Determine the [x, y] coordinate at the center of the cell enclosing the given text.  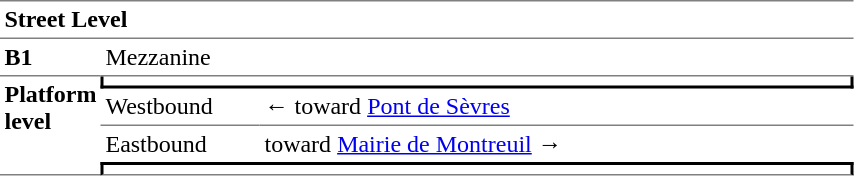
Eastbound [180, 144]
toward Mairie de Montreuil → [557, 144]
Platform level [50, 126]
← toward Pont de Sèvres [557, 107]
Street Level [427, 20]
Westbound [180, 107]
B1 [50, 58]
Mezzanine [478, 58]
